Find where the given text appears and provide that cell's center as (X, Y) coordinate. 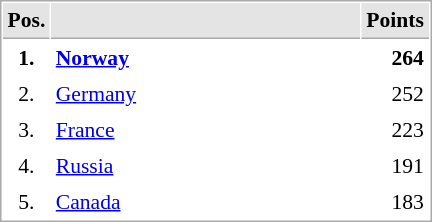
5. (26, 201)
252 (396, 93)
Norway (206, 57)
Pos. (26, 21)
France (206, 129)
183 (396, 201)
264 (396, 57)
191 (396, 165)
Canada (206, 201)
Points (396, 21)
3. (26, 129)
Germany (206, 93)
2. (26, 93)
223 (396, 129)
Russia (206, 165)
4. (26, 165)
1. (26, 57)
